Find where the given text appears and provide that cell's center as [X, Y] coordinate. 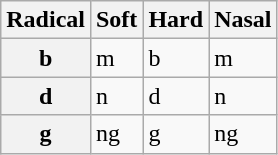
Nasal [243, 20]
Soft [116, 20]
Radical [46, 20]
Hard [176, 20]
